Extract the [x, y] coordinate from the center of the cell holding the provided text.  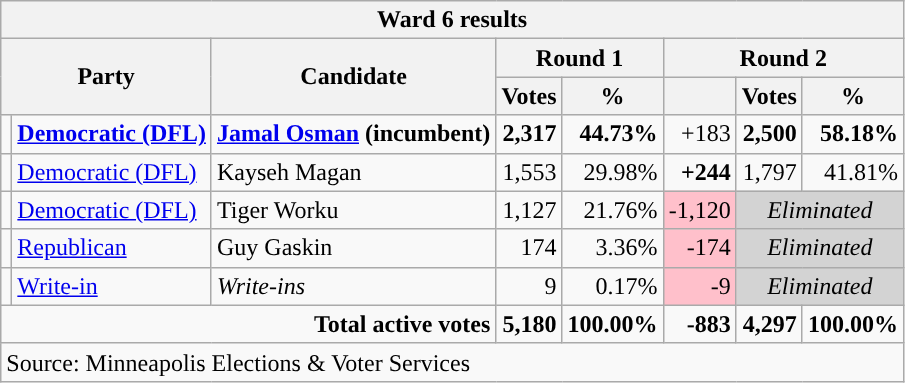
Ward 6 results [452, 20]
Jamal Osman (incumbent) [353, 134]
2,500 [769, 134]
174 [529, 248]
Tiger Worku [353, 210]
-9 [700, 286]
Total active votes [248, 324]
Round 1 [580, 58]
58.18% [852, 134]
Write-ins [353, 286]
Republican [112, 248]
5,180 [529, 324]
29.98% [612, 172]
+244 [700, 172]
1,127 [529, 210]
Guy Gaskin [353, 248]
1,797 [769, 172]
0.17% [612, 286]
-174 [700, 248]
41.81% [852, 172]
9 [529, 286]
Kayseh Magan [353, 172]
3.36% [612, 248]
Source: Minneapolis Elections & Voter Services [452, 362]
1,553 [529, 172]
Party [106, 77]
2,317 [529, 134]
-883 [700, 324]
4,297 [769, 324]
+183 [700, 134]
44.73% [612, 134]
Candidate [353, 77]
Write-in [112, 286]
21.76% [612, 210]
-1,120 [700, 210]
Round 2 [783, 58]
